Provide the [x, y] coordinate of the cell's center where the given text is located.  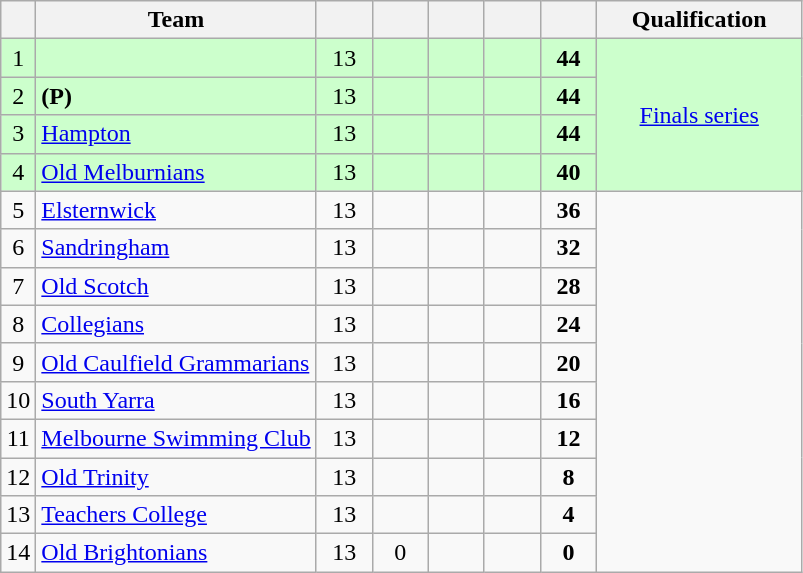
Old Trinity [176, 477]
3 [18, 134]
5 [18, 210]
Qualification [700, 20]
24 [568, 324]
16 [568, 400]
28 [568, 286]
6 [18, 248]
(P) [176, 96]
10 [18, 400]
11 [18, 438]
Collegians [176, 324]
Sandringham [176, 248]
Old Melburnians [176, 172]
9 [18, 362]
20 [568, 362]
Elsternwick [176, 210]
2 [18, 96]
Teachers College [176, 515]
36 [568, 210]
7 [18, 286]
Melbourne Swimming Club [176, 438]
14 [18, 553]
Old Scotch [176, 286]
Finals series [700, 115]
Old Caulfield Grammarians [176, 362]
Old Brightonians [176, 553]
40 [568, 172]
South Yarra [176, 400]
Hampton [176, 134]
Team [176, 20]
1 [18, 58]
32 [568, 248]
